Extract the [X, Y] coordinate from the center of the cell holding the provided text.  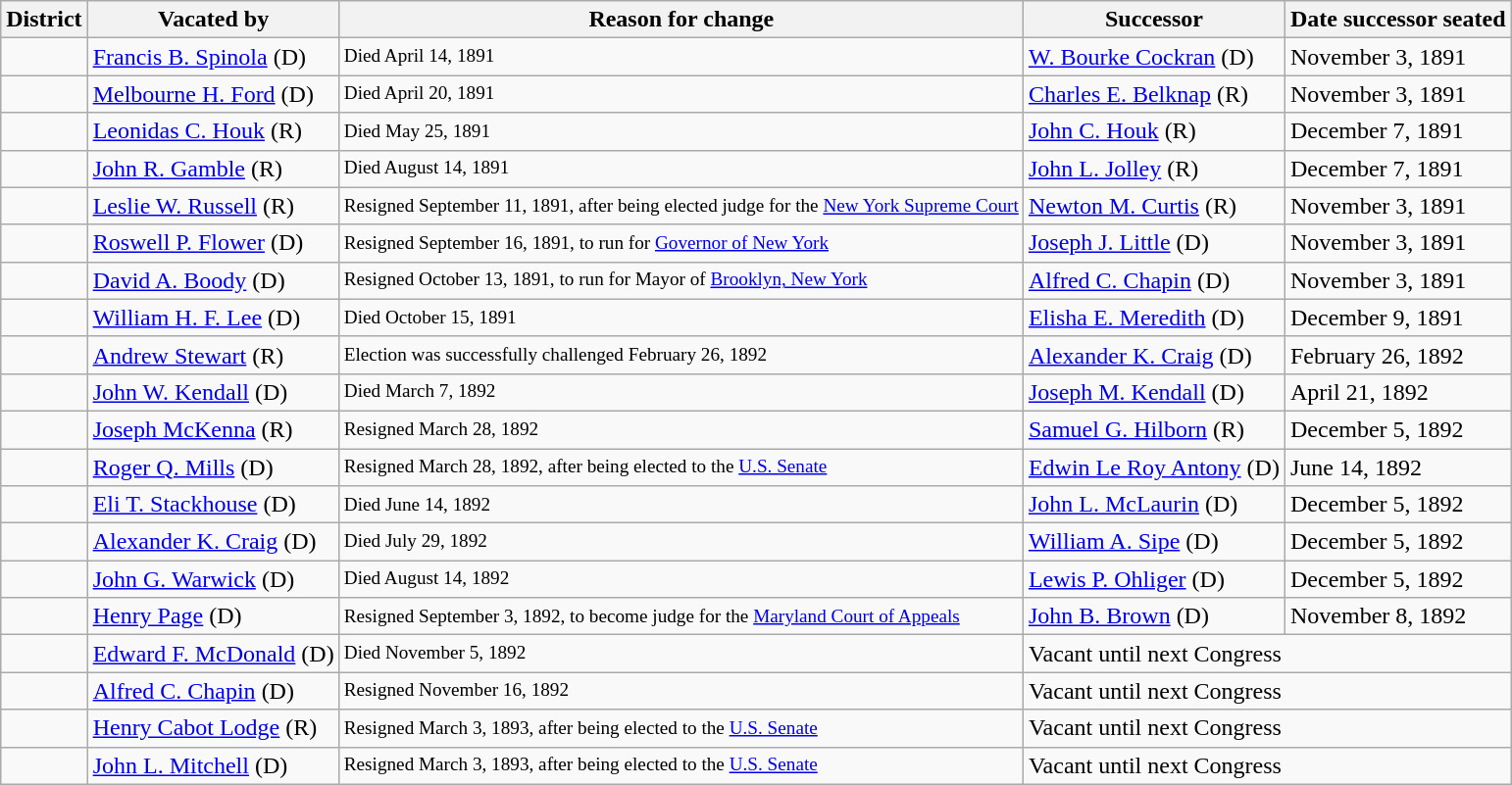
John W. Kendall (D) [214, 392]
Resigned October 13, 1891, to run for Mayor of Brooklyn, New York [680, 280]
Vacated by [214, 20]
John L. McLaurin (D) [1153, 505]
Joseph McKenna (R) [214, 429]
John R. Gamble (R) [214, 169]
Resigned March 28, 1892 [680, 429]
Edward F. McDonald (D) [214, 654]
John C. Houk (R) [1153, 131]
Roger Q. Mills (D) [214, 467]
Died August 14, 1892 [680, 579]
Edwin Le Roy Antony (D) [1153, 467]
Died August 14, 1891 [680, 169]
Roswell P. Flower (D) [214, 243]
Charles E. Belknap (R) [1153, 94]
John L. Jolley (R) [1153, 169]
Samuel G. Hilborn (R) [1153, 429]
Lewis P. Ohliger (D) [1153, 579]
Henry Page (D) [214, 616]
Died May 25, 1891 [680, 131]
Resigned September 16, 1891, to run for Governor of New York [680, 243]
Successor [1153, 20]
District [44, 20]
Andrew Stewart (R) [214, 355]
Melbourne H. Ford (D) [214, 94]
December 9, 1891 [1398, 318]
Newton M. Curtis (R) [1153, 206]
Francis B. Spinola (D) [214, 57]
Died April 14, 1891 [680, 57]
Died June 14, 1892 [680, 505]
John B. Brown (D) [1153, 616]
Resigned September 3, 1892, to become judge for the Maryland Court of Appeals [680, 616]
Date successor seated [1398, 20]
February 26, 1892 [1398, 355]
April 21, 1892 [1398, 392]
Henry Cabot Lodge (R) [214, 728]
Resigned November 16, 1892 [680, 691]
November 8, 1892 [1398, 616]
Election was successfully challenged February 26, 1892 [680, 355]
Joseph J. Little (D) [1153, 243]
Leslie W. Russell (R) [214, 206]
Died October 15, 1891 [680, 318]
W. Bourke Cockran (D) [1153, 57]
Reason for change [680, 20]
John L. Mitchell (D) [214, 765]
Resigned September 11, 1891, after being elected judge for the New York Supreme Court [680, 206]
June 14, 1892 [1398, 467]
Leonidas C. Houk (R) [214, 131]
Joseph M. Kendall (D) [1153, 392]
William A. Sipe (D) [1153, 542]
Elisha E. Meredith (D) [1153, 318]
Eli T. Stackhouse (D) [214, 505]
Died November 5, 1892 [680, 654]
William H. F. Lee (D) [214, 318]
David A. Boody (D) [214, 280]
Resigned March 28, 1892, after being elected to the U.S. Senate [680, 467]
Died July 29, 1892 [680, 542]
Died March 7, 1892 [680, 392]
Died April 20, 1891 [680, 94]
John G. Warwick (D) [214, 579]
